Find where the given text appears and provide that cell's center as (x, y) coordinate. 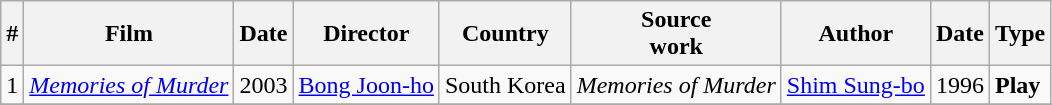
Film (129, 34)
1996 (960, 85)
2003 (264, 85)
Bong Joon-ho (366, 85)
1 (12, 85)
Sourcework (676, 34)
Country (505, 34)
Shim Sung-bo (856, 85)
Play (1020, 85)
Author (856, 34)
Director (366, 34)
South Korea (505, 85)
Type (1020, 34)
# (12, 34)
